Pinpoint the cell where the given text exists, returning its [X, Y] midpoint coordinate. 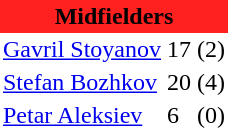
20 [179, 82]
Midfielders [114, 16]
Stefan Bozhkov [82, 82]
Gavril Stoyanov [82, 50]
17 [179, 50]
(2) [211, 50]
(4) [211, 82]
